Scan for the cell matching the given text and deliver its (X, Y) coordinate at center. 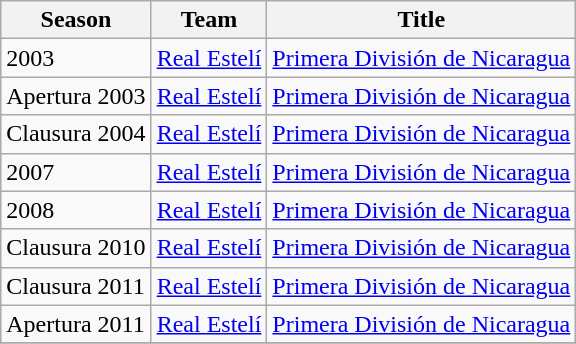
Apertura 2011 (76, 324)
Clausura 2004 (76, 134)
Clausura 2010 (76, 248)
Title (422, 20)
Clausura 2011 (76, 286)
2008 (76, 210)
2003 (76, 58)
2007 (76, 172)
Team (209, 20)
Apertura 2003 (76, 96)
Season (76, 20)
